Identify which cell holds the provided text, then report its (x, y) central coordinate. 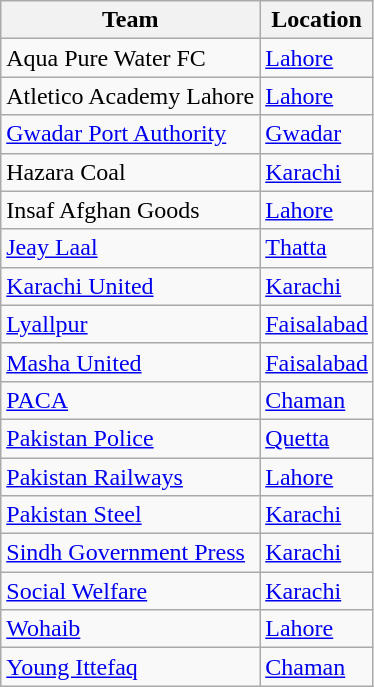
Gwadar (317, 134)
Masha United (130, 362)
Pakistan Steel (130, 515)
Thatta (317, 248)
Aqua Pure Water FC (130, 58)
Insaf Afghan Goods (130, 210)
Social Welfare (130, 591)
Gwadar Port Authority (130, 134)
Lyallpur (130, 324)
Jeay Laal (130, 248)
Location (317, 20)
Karachi United (130, 286)
Quetta (317, 438)
Team (130, 20)
Pakistan Police (130, 438)
Pakistan Railways (130, 477)
Hazara Coal (130, 172)
Atletico Academy Lahore (130, 96)
Wohaib (130, 629)
PACA (130, 400)
Sindh Government Press (130, 553)
Young Ittefaq (130, 667)
